Identify which cell holds the provided text, then report its [x, y] central coordinate. 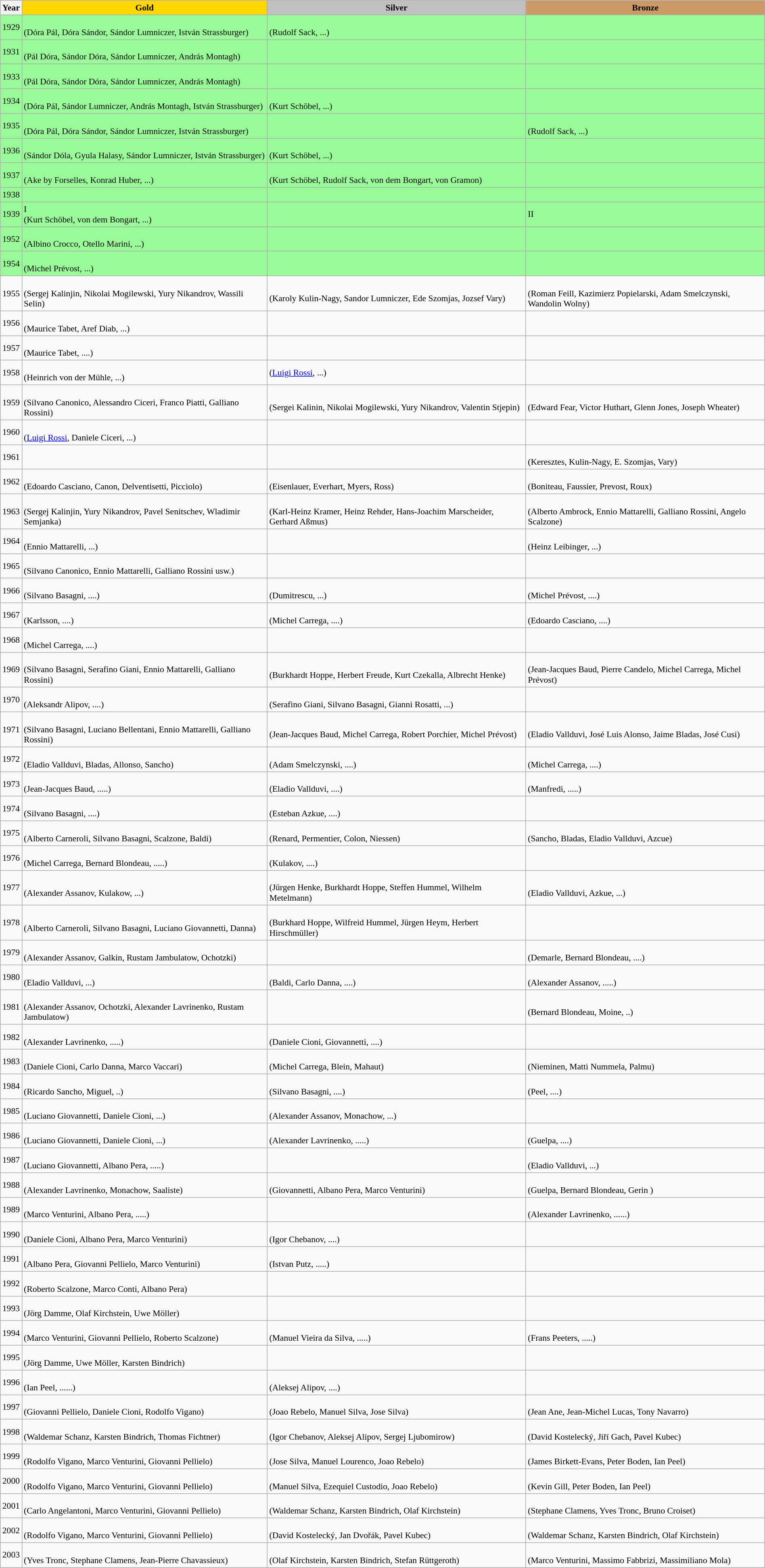
(Nieminen, Matti Nummela, Palmu) [645, 1062]
(Olaf Kirchstein, Karsten Bindrich, Stefan Rüttgeroth) [396, 1555]
(Manfredi, .....) [645, 784]
(Ennio Mattarelli, ...) [144, 541]
1966 [11, 591]
(Silvano Canonico, Ennio Mattarelli, Galliano Rossini usw.) [144, 566]
(Eladio Vallduvi, José Luis Alonso, Jaime Bladas, José Cusi) [645, 730]
2001 [11, 1506]
1954 [11, 264]
1933 [11, 77]
(Michel Carrega, Bernard Blondeau, .....) [144, 858]
(Alberto Carneroli, Silvano Basagni, Luciano Giovannetti, Danna) [144, 923]
(Carlo Angelantoni, Marco Venturini, Giovanni Pellielo) [144, 1506]
(Boniteau, Faussier, Prevost, Roux) [645, 482]
1997 [11, 1407]
(Maurice Tabet, ....) [144, 348]
(Jean-Jacques Baud, Pierre Candelo, Michel Carrega, Michel Prévost) [645, 670]
1959 [11, 403]
(Peel, ....) [645, 1086]
(Ricardo Sancho, Miguel, ..) [144, 1086]
(Stephane Clamens, Yves Tronc, Bruno Croiset) [645, 1506]
1960 [11, 432]
(Manuel Vieira da Silva, .....) [396, 1333]
1999 [11, 1457]
1971 [11, 730]
1981 [11, 1007]
(Daniele Cioni, Carlo Danna, Marco Vaccari) [144, 1062]
1931 [11, 52]
Gold [144, 8]
Silver [396, 8]
(Alexander Assanov, Monachow, ...) [396, 1111]
1956 [11, 323]
1963 [11, 512]
(Jürgen Henke, Burkhardt Hoppe, Steffen Hummel, Wilhelm Metelmann) [396, 888]
(Sergej Kalinjin, Nikolai Mogilewski, Yury Nikandrov, Wassili Selin) [144, 294]
(Marco Venturini, Massimo Fabbrizi, Massimiliano Mola) [645, 1555]
(Keresztes, Kulin-Nagy, E. Szomjas, Vary) [645, 457]
(Albano Pera, Giovanni Pellielo, Marco Venturini) [144, 1259]
1980 [11, 977]
(Frans Peeters, .....) [645, 1333]
(Sergej Kalinjin, Yury Nikandrov, Pavel Senitschev, Wladimir Semjanka) [144, 512]
(James Birkett-Evans, Peter Boden, Ian Peel) [645, 1457]
(Manuel Silva, Ezequiel Custodio, Joao Rebelo) [396, 1481]
(Aleksandr Alipov, ....) [144, 700]
1991 [11, 1259]
(Jose Silva, Manuel Lourenco, Joao Rebelo) [396, 1457]
1935 [11, 126]
(Silvano Basagni, Serafino Giani, Ennio Mattarelli, Galliano Rossini) [144, 670]
(Guelpa, ....) [645, 1136]
2003 [11, 1555]
(Roman Feill, Kazimierz Popielarski, Adam Smelczynski, Wandolin Wolny) [645, 294]
(Alexander Lavrinenko, Monachow, Saaliste) [144, 1185]
(Eladio Vallduvi, Bladas, Allonso, Sancho) [144, 759]
1988 [11, 1185]
1989 [11, 1210]
Bronze [645, 8]
1958 [11, 373]
(Baldi, Carlo Danna, ....) [396, 977]
1986 [11, 1136]
(Ake by Forselles, Konrad Huber, ...) [144, 175]
1987 [11, 1160]
1978 [11, 923]
1952 [11, 239]
Year [11, 8]
(Karl-Heinz Kramer, Heinz Rehder, Hans-Joachim Marscheider, Gerhard Aßmus) [396, 512]
(Silvano Canonico, Alessandro Ciceri, Franco Piatti, Galliano Rossini) [144, 403]
1957 [11, 348]
(Jean Ane, Jean-Michel Lucas, Tony Navarro) [645, 1407]
(Daniele Cioni, Giovannetti, ....) [396, 1037]
(Yves Tronc, Stephane Clamens, Jean-Pierre Chavassieux) [144, 1555]
(Esteban Azkue, ....) [396, 809]
(Kulakov, ....) [396, 858]
(Michel Prévost, ....) [645, 591]
1970 [11, 700]
2000 [11, 1481]
(Eisenlauer, Everhart, Myers, Ross) [396, 482]
(Burkhard Hoppe, Wilfreid Hummel, Jürgen Heym, Herbert Hirschmüller) [396, 923]
(Ian Peel, ......) [144, 1382]
(Joao Rebelo, Manuel Silva, Jose Silva) [396, 1407]
(Heinrich von der Mühle, ...) [144, 373]
(Karoly Kulin-Nagy, Sandor Lumniczer, Ede Szomjas, Jozsef Vary) [396, 294]
1977 [11, 888]
(Luigi Rossi, Daniele Ciceri, ...) [144, 432]
(Marco Venturini, Giovanni Pellielo, Roberto Scalzone) [144, 1333]
1982 [11, 1037]
1937 [11, 175]
1967 [11, 615]
(Edoardo Casciano, Canon, Delventisetti, Picciolo) [144, 482]
1968 [11, 640]
1973 [11, 784]
(Demarle, Bernard Blondeau, ....) [645, 953]
(Alberto Ambrock, Ennio Mattarelli, Galliano Rossini, Angelo Scalzone) [645, 512]
1976 [11, 858]
(Eladio Vallduvi, Azkue, ...) [645, 888]
(Edoardo Casciano, ....) [645, 615]
1983 [11, 1062]
(Alexander Lavrinenko, ......) [645, 1210]
(Edward Fear, Victor Huthart, Glenn Jones, Joseph Wheater) [645, 403]
1979 [11, 953]
(David Kostelecký, Jan Dvořák, Pavel Kubec) [396, 1531]
1929 [11, 27]
1975 [11, 833]
(Marco Venturini, Albano Pera, .....) [144, 1210]
(Igor Chebanov, ....) [396, 1235]
(Adam Smelczynski, ....) [396, 759]
(Jörg Damme, Uwe Möller, Karsten Bindrich) [144, 1358]
(Alexander Assanov, Galkin, Rustam Jambulatow, Ochotzki) [144, 953]
(Jörg Damme, Olaf Kirchstein, Uwe Möller) [144, 1308]
(Waldemar Schanz, Karsten Bindrich, Thomas Fichtner) [144, 1432]
(Giovannetti, Albano Pera, Marco Venturini) [396, 1185]
(Michel Carrega, Blein, Mahaut) [396, 1062]
1985 [11, 1111]
1939 [11, 214]
1969 [11, 670]
1990 [11, 1235]
(Burkhardt Hoppe, Herbert Freude, Kurt Czekalla, Albrecht Henke) [396, 670]
(Silvano Basagni, Luciano Bellentani, Ennio Mattarelli, Galliano Rossini) [144, 730]
(Eladio Vallduvi, ....) [396, 784]
(Daniele Cioni, Albano Pera, Marco Venturini) [144, 1235]
1998 [11, 1432]
(Michel Prévost, ...) [144, 264]
2002 [11, 1531]
(Luigi Rossi, ...) [396, 373]
(Igor Chebanov, Aleksej Alipov, Sergej Ljubomirow) [396, 1432]
(Guelpa, Bernard Blondeau, Gerin ) [645, 1185]
1934 [11, 101]
1962 [11, 482]
1961 [11, 457]
(Bernard Blondeau, Moine, ..) [645, 1007]
1974 [11, 809]
1992 [11, 1284]
I (Kurt Schöbel, von dem Bongart, ...) [144, 214]
1994 [11, 1333]
1993 [11, 1308]
(Maurice Tabet, Aref Diab, ...) [144, 323]
1964 [11, 541]
(Alberto Carneroli, Silvano Basagni, Scalzone, Baldi) [144, 833]
(Sergei Kalinin, Nikolai Mogilewski, Yury Nikandrov, Valentin Stjepin) [396, 403]
(Serafino Giani, Silvano Basagni, Gianni Rosatti, ...) [396, 700]
1938 [11, 195]
(David Kostelecký, Jiří Gach, Pavel Kubec) [645, 1432]
(Aleksej Alipov, ....) [396, 1382]
1936 [11, 150]
(Alexander Assanov, .....) [645, 977]
(Albino Crocco, Otello Marini, ...) [144, 239]
(Giovanni Pellielo, Daniele Cioni, Rodolfo Vigano) [144, 1407]
(Heinz Leibinger, ...) [645, 541]
II [645, 214]
(Jean-Jacques Baud, .....) [144, 784]
(Alexander Assanov, Kulakow, ...) [144, 888]
(Sándor Dóla, Gyula Halasy, Sándor Lumniczer, István Strassburger) [144, 150]
(Dóra Pál, Sándor Lumniczer, András Montagh, István Strassburger) [144, 101]
1996 [11, 1382]
(Renard, Permentier, Colon, Niessen) [396, 833]
1972 [11, 759]
(Alexander Assanov, Ochotzki, Alexander Lavrinenko, Rustam Jambulatow) [144, 1007]
(Jean-Jacques Baud, Michel Carrega, Robert Porchier, Michel Prévost) [396, 730]
1984 [11, 1086]
(Dumitrescu, ...) [396, 591]
(Kevin Gill, Peter Boden, Ian Peel) [645, 1481]
(Sancho, Bladas, Eladio Vallduvi, Azcue) [645, 833]
(Istvan Putz, .....) [396, 1259]
1955 [11, 294]
1995 [11, 1358]
(Kurt Schöbel, Rudolf Sack, von dem Bongart, von Gramon) [396, 175]
(Luciano Giovannetti, Albano Pera, .....) [144, 1160]
(Roberto Scalzone, Marco Conti, Albano Pera) [144, 1284]
1965 [11, 566]
(Karlsson, ....) [144, 615]
